Return the (x, y) coordinate for the center point of the cell that contains the specified text.  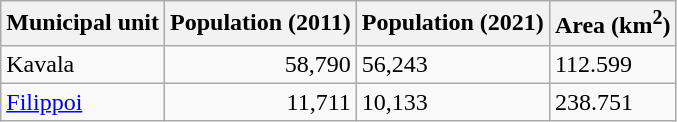
Population (2021) (452, 24)
Kavala (83, 64)
Population (2011) (261, 24)
11,711 (261, 102)
58,790 (261, 64)
56,243 (452, 64)
112.599 (612, 64)
238.751 (612, 102)
10,133 (452, 102)
Area (km2) (612, 24)
Municipal unit (83, 24)
Filippoi (83, 102)
